For the text-containing cell, return its midpoint in [X, Y] coordinate format. 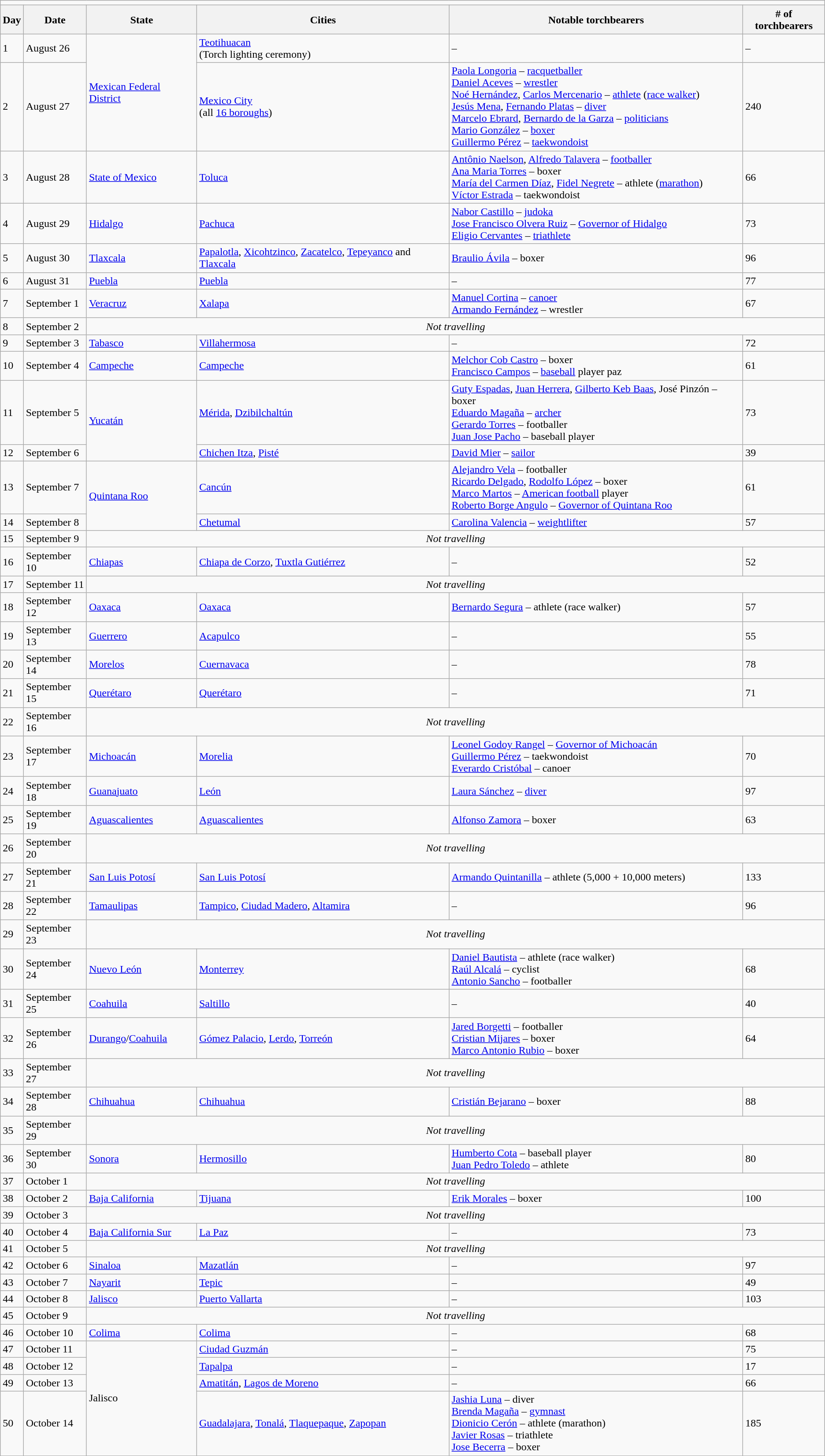
September 19 [55, 820]
September 26 [55, 1038]
August 31 [55, 281]
Tijuana [323, 1198]
September 10 [55, 561]
October 7 [55, 1282]
Braulio Ávila – boxer [596, 258]
Nuevo León [141, 969]
Laura Sánchez – diver [596, 791]
5 [12, 258]
September 9 [55, 539]
33 [12, 1073]
September 16 [55, 722]
29 [12, 934]
77 [784, 281]
October 10 [55, 1333]
October 13 [55, 1383]
Tapalpa [323, 1366]
31 [12, 1004]
21 [12, 693]
36 [12, 1159]
23 [12, 756]
18 [12, 607]
October 3 [55, 1215]
September 11 [55, 584]
Chiapas [141, 561]
10 [12, 366]
September 18 [55, 791]
September 8 [55, 522]
55 [784, 635]
September 7 [55, 487]
Manuel Cortina – canoer Armando Fernández – wrestler [596, 303]
Mexican Federal District [141, 93]
September 30 [55, 1159]
Teotihuacan (Torch lighting ceremony) [323, 48]
Mazatlán [323, 1265]
Morelos [141, 665]
Date [55, 19]
70 [784, 756]
August 28 [55, 177]
October 11 [55, 1349]
October 9 [55, 1316]
September 4 [55, 366]
Puerto Vallarta [323, 1299]
6 [12, 281]
28 [12, 906]
September 23 [55, 934]
46 [12, 1333]
48 [12, 1366]
20 [12, 665]
Hidalgo [141, 223]
64 [784, 1038]
Guerrero [141, 635]
September 20 [55, 848]
Armando Quintanilla – athlete (5,000 + 10,000 meters) [596, 877]
Cities [323, 19]
7 [12, 303]
September 15 [55, 693]
September 12 [55, 607]
32 [12, 1038]
Morelia [323, 756]
Ciudad Guzmán [323, 1349]
45 [12, 1316]
15 [12, 539]
43 [12, 1282]
Baja California Sur [141, 1232]
Tampico, Ciudad Madero, Altamira [323, 906]
78 [784, 665]
Gómez Palacio, Lerdo, Torreón [323, 1038]
52 [784, 561]
Cuernavaca [323, 665]
# of torchbearers [784, 19]
80 [784, 1159]
David Mier – sailor [596, 453]
Amatitán, Lagos de Moreno [323, 1383]
Mérida, Dzibilchaltún [323, 412]
16 [12, 561]
October 8 [55, 1299]
October 12 [55, 1366]
September 22 [55, 906]
Jared Borgetti – footballerCristian Mijares – boxerMarco Antonio Rubio – boxer [596, 1038]
September 25 [55, 1004]
2 [12, 107]
Baja California [141, 1198]
September 24 [55, 969]
September 28 [55, 1102]
240 [784, 107]
September 2 [55, 326]
47 [12, 1349]
State [141, 19]
Day [12, 19]
71 [784, 693]
September 13 [55, 635]
Michoacán [141, 756]
75 [784, 1349]
Tlaxcala [141, 258]
October 1 [55, 1181]
38 [12, 1198]
Cristián Bejarano – boxer [596, 1102]
Sinaloa [141, 1265]
La Paz [323, 1232]
4 [12, 223]
Hermosillo [323, 1159]
August 26 [55, 48]
State of Mexico [141, 177]
September 3 [55, 343]
Chetumal [323, 522]
26 [12, 848]
September 17 [55, 756]
103 [784, 1299]
October 14 [55, 1423]
Cancún [323, 487]
Carolina Valencia – weightlifter [596, 522]
August 29 [55, 223]
September 6 [55, 453]
19 [12, 635]
63 [784, 820]
14 [12, 522]
Yucatán [141, 420]
September 14 [55, 665]
Jashia Luna – diver Brenda Magaña – gymnast Dionicio Cerón – athlete (marathon) Javier Rosas – triathlete Jose Becerra – boxer [596, 1423]
67 [784, 303]
September 1 [55, 303]
37 [12, 1181]
Daniel Bautista – athlete (race walker)Raúl Alcalá – cyclistAntonio Sancho – footballer [596, 969]
Coahuila [141, 1004]
August 27 [55, 107]
13 [12, 487]
September 27 [55, 1073]
22 [12, 722]
72 [784, 343]
September 29 [55, 1130]
Xalapa [323, 303]
Sonora [141, 1159]
Guanajuato [141, 791]
October 4 [55, 1232]
October 5 [55, 1248]
Nabor Castillo – judoka Jose Francisco Olvera Ruiz – Governor of Hidalgo Eligio Cervantes – triathlete [596, 223]
11 [12, 412]
León [323, 791]
9 [12, 343]
Toluca [323, 177]
41 [12, 1248]
Saltillo [323, 1004]
Tabasco [141, 343]
Papalotla, Xicohtzinco, Zacatelco, Tepeyanco and Tlaxcala [323, 258]
27 [12, 877]
October 6 [55, 1265]
Quintana Roo [141, 496]
133 [784, 877]
Veracruz [141, 303]
Nayarit [141, 1282]
35 [12, 1130]
Leonel Godoy Rangel – Governor of Michoacán Guillermo Pérez – taekwondoist Everardo Cristóbal – canoer [596, 756]
50 [12, 1423]
44 [12, 1299]
185 [784, 1423]
October 2 [55, 1198]
Villahermosa [323, 343]
8 [12, 326]
30 [12, 969]
Bernardo Segura – athlete (race walker) [596, 607]
Alfonso Zamora – boxer [596, 820]
42 [12, 1265]
Chiapa de Corzo, Tuxtla Gutiérrez [323, 561]
Acapulco [323, 635]
Guadalajara, Tonalá, Tlaquepaque, Zapopan [323, 1423]
24 [12, 791]
August 30 [55, 258]
September 5 [55, 412]
88 [784, 1102]
1 [12, 48]
Monterrey [323, 969]
Tamaulipas [141, 906]
25 [12, 820]
12 [12, 453]
Humberto Cota – baseball playerJuan Pedro Toledo – athlete [596, 1159]
3 [12, 177]
100 [784, 1198]
Chichen Itza, Pisté [323, 453]
34 [12, 1102]
Notable torchbearers [596, 19]
Melchor Cob Castro – boxer Francisco Campos – baseball player paz [596, 366]
Mexico City (all 16 boroughs) [323, 107]
Durango/Coahuila [141, 1038]
September 21 [55, 877]
Tepic [323, 1282]
Erik Morales – boxer [596, 1198]
Pachuca [323, 223]
